Detect which cell encompasses the target text, then output its (X, Y) center coordinate. 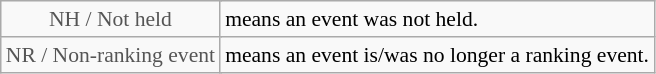
NR / Non-ranking event (110, 55)
means an event is/was no longer a ranking event. (437, 55)
NH / Not held (110, 19)
means an event was not held. (437, 19)
